Capture the cell that displays the provided text and extract its [X, Y] central coordinate. 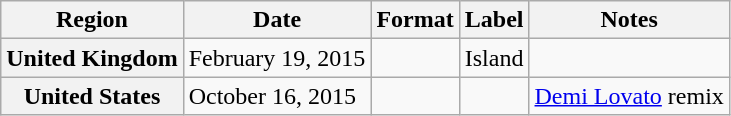
October 16, 2015 [277, 96]
Region [92, 20]
February 19, 2015 [277, 58]
Date [277, 20]
Format [415, 20]
United States [92, 96]
Label [494, 20]
Island [494, 58]
United Kingdom [92, 58]
Demi Lovato remix [629, 96]
Notes [629, 20]
